Search for the cell housing the specified text and yield its [x, y] center coordinate. 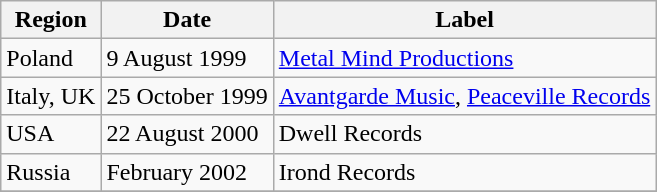
Dwell Records [464, 134]
22 August 2000 [187, 134]
Avantgarde Music, Peaceville Records [464, 96]
Poland [51, 58]
Russia [51, 172]
Italy, UK [51, 96]
Date [187, 20]
Metal Mind Productions [464, 58]
Label [464, 20]
9 August 1999 [187, 58]
Region [51, 20]
USA [51, 134]
February 2002 [187, 172]
Irond Records [464, 172]
25 October 1999 [187, 96]
